Search for the cell housing the specified text and yield its (X, Y) center coordinate. 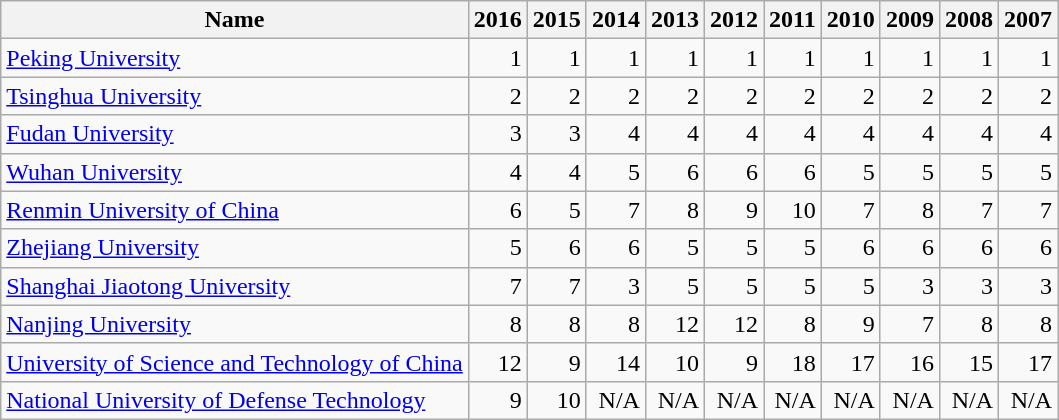
2008 (968, 20)
2015 (556, 20)
Nanjing University (235, 324)
18 (793, 362)
2013 (674, 20)
University of Science and Technology of China (235, 362)
Shanghai Jiaotong University (235, 286)
2011 (793, 20)
Wuhan University (235, 172)
Tsinghua University (235, 96)
16 (910, 362)
Zhejiang University (235, 248)
Renmin University of China (235, 210)
15 (968, 362)
2007 (1028, 20)
Peking University (235, 58)
Fudan University (235, 134)
2010 (850, 20)
2016 (498, 20)
2009 (910, 20)
14 (616, 362)
Name (235, 20)
2014 (616, 20)
2012 (734, 20)
National University of Defense Technology (235, 400)
